Return the (x, y) coordinate for the center point of the cell that contains the specified text.  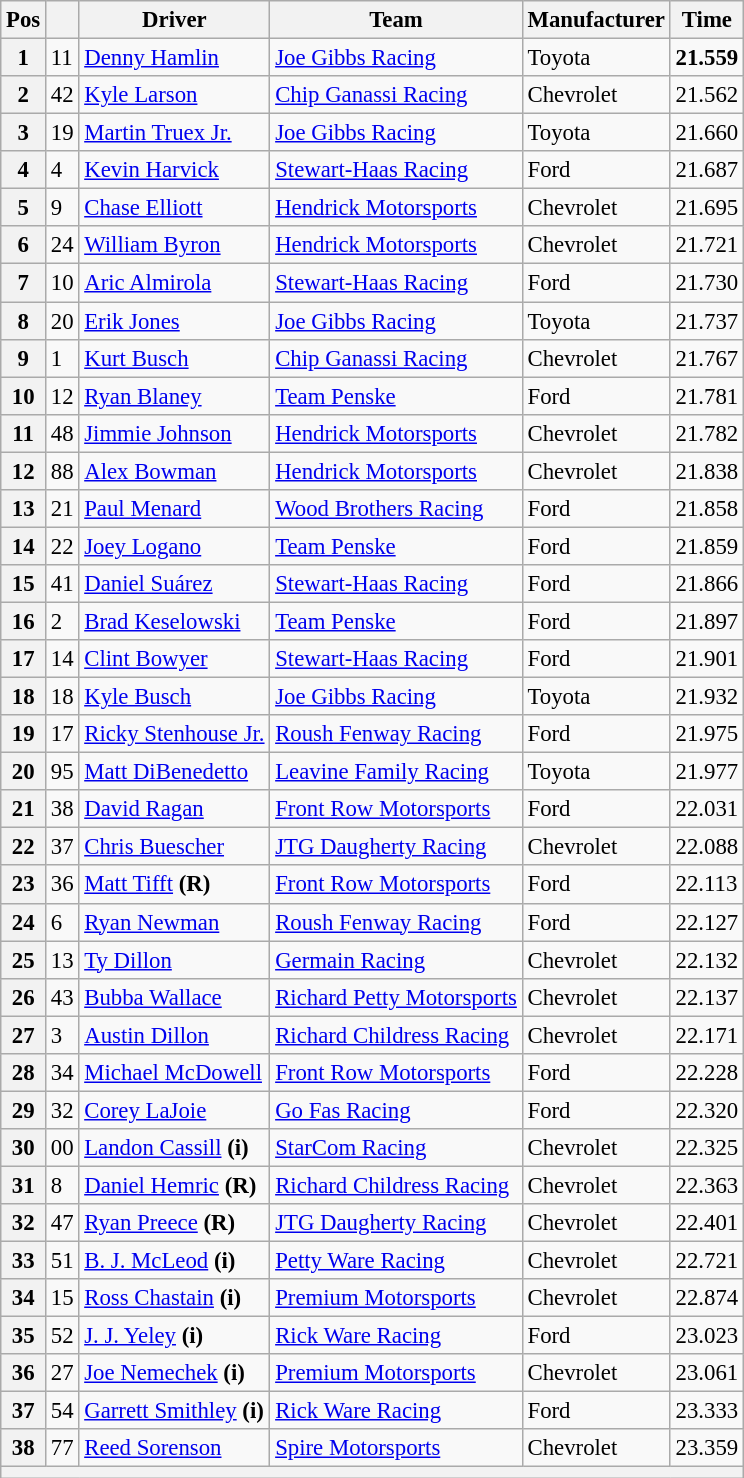
21.559 (706, 58)
StarCom Racing (396, 1148)
5 (24, 208)
21.975 (706, 734)
Ryan Preece (R) (174, 1223)
Kevin Harvick (174, 170)
William Byron (174, 245)
Martin Truex Jr. (174, 133)
21.660 (706, 133)
7 (24, 283)
Daniel Suárez (174, 584)
23.333 (706, 1411)
Clint Bowyer (174, 659)
B. J. McLeod (i) (174, 1261)
22.031 (706, 809)
22.228 (706, 1073)
Driver (174, 20)
Bubba Wallace (174, 997)
Wood Brothers Racing (396, 509)
Erik Jones (174, 321)
David Ragan (174, 809)
22.874 (706, 1298)
21.721 (706, 245)
Michael McDowell (174, 1073)
22.363 (706, 1185)
Jimmie Johnson (174, 433)
88 (62, 471)
22.088 (706, 847)
Go Fas Racing (396, 1110)
21.858 (706, 509)
51 (62, 1261)
Manufacturer (596, 20)
22.721 (706, 1261)
Kyle Busch (174, 697)
Reed Sorenson (174, 1449)
Corey LaJoie (174, 1110)
Kyle Larson (174, 95)
21.695 (706, 208)
21.897 (706, 621)
43 (62, 997)
Denny Hamlin (174, 58)
Joey Logano (174, 546)
26 (24, 997)
Brad Keselowski (174, 621)
21.932 (706, 697)
Ross Chastain (i) (174, 1298)
Ricky Stenhouse Jr. (174, 734)
42 (62, 95)
21.687 (706, 170)
41 (62, 584)
23.359 (706, 1449)
Landon Cassill (i) (174, 1148)
22.401 (706, 1223)
Petty Ware Racing (396, 1261)
Austin Dillon (174, 1035)
22.325 (706, 1148)
22.132 (706, 960)
Aric Almirola (174, 283)
23.061 (706, 1373)
J. J. Yeley (i) (174, 1336)
21.781 (706, 396)
22.127 (706, 922)
Ryan Newman (174, 922)
31 (24, 1185)
Chase Elliott (174, 208)
Daniel Hemric (R) (174, 1185)
Chris Buescher (174, 847)
Matt Tifft (R) (174, 885)
21.838 (706, 471)
35 (24, 1336)
23 (24, 885)
22.113 (706, 885)
22.137 (706, 997)
Team (396, 20)
33 (24, 1261)
22.320 (706, 1110)
28 (24, 1073)
Garrett Smithley (i) (174, 1411)
22.171 (706, 1035)
21.782 (706, 433)
Kurt Busch (174, 358)
29 (24, 1110)
Germain Racing (396, 960)
21.866 (706, 584)
23.023 (706, 1336)
Richard Petty Motorsports (396, 997)
54 (62, 1411)
Alex Bowman (174, 471)
21.562 (706, 95)
52 (62, 1336)
21.977 (706, 772)
25 (24, 960)
48 (62, 433)
Time (706, 20)
Ryan Blaney (174, 396)
Spire Motorsports (396, 1449)
21.859 (706, 546)
Paul Menard (174, 509)
47 (62, 1223)
77 (62, 1449)
Joe Nemechek (i) (174, 1373)
00 (62, 1148)
Pos (24, 20)
21.730 (706, 283)
21.737 (706, 321)
21.901 (706, 659)
Leavine Family Racing (396, 772)
95 (62, 772)
Matt DiBenedetto (174, 772)
30 (24, 1148)
21.767 (706, 358)
16 (24, 621)
Ty Dillon (174, 960)
